Capture the cell that displays the provided text and extract its (X, Y) central coordinate. 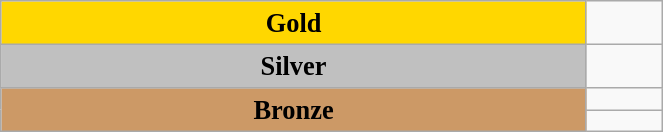
Silver (294, 66)
Gold (294, 22)
Bronze (294, 109)
